Locate the cell with the specified text and output its (x, y) center coordinate. 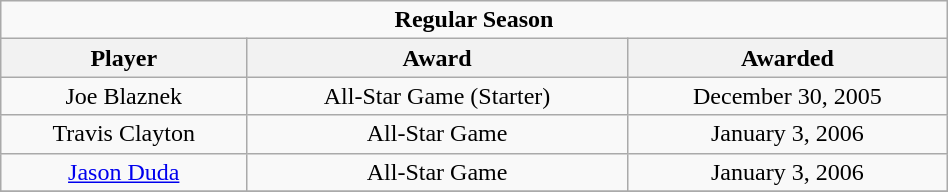
Jason Duda (124, 172)
Joe Blaznek (124, 96)
December 30, 2005 (787, 96)
All-Star Game (Starter) (438, 96)
Award (438, 58)
Travis Clayton (124, 134)
Player (124, 58)
Awarded (787, 58)
Regular Season (474, 20)
